Locate the cell with the specified text and output its [x, y] center coordinate. 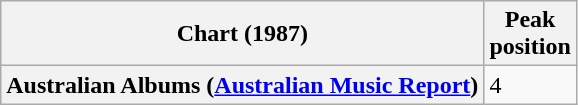
Peakposition [530, 34]
Australian Albums (Australian Music Report) [242, 85]
4 [530, 85]
Chart (1987) [242, 34]
